Determine the [x, y] coordinate at the center of the cell enclosing the given text.  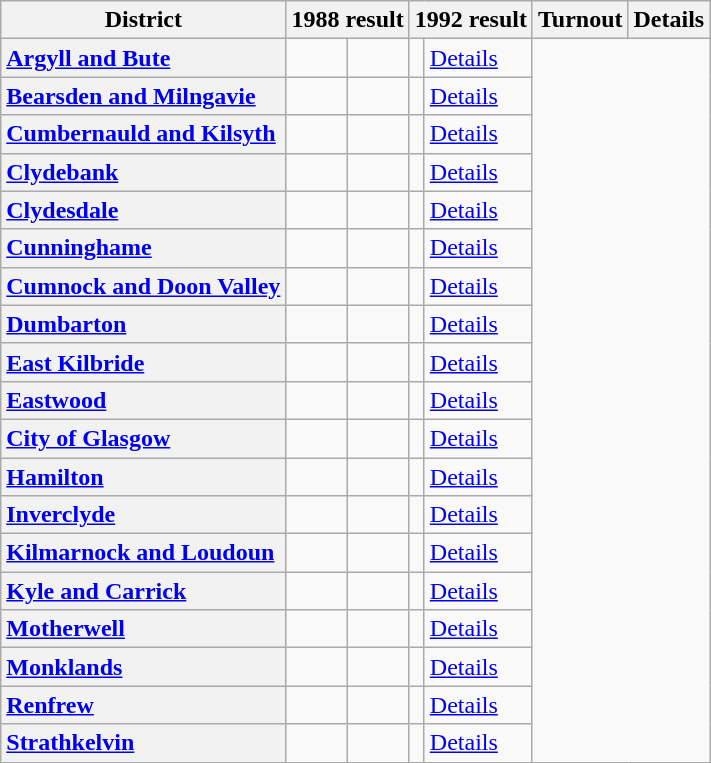
Monklands [144, 667]
Argyll and Bute [144, 58]
1988 result [348, 20]
Motherwell [144, 629]
Eastwood [144, 400]
Strathkelvin [144, 743]
Clydesdale [144, 210]
Turnout [580, 20]
Cumbernauld and Kilsyth [144, 134]
Cumnock and Doon Valley [144, 286]
District [144, 20]
Kyle and Carrick [144, 591]
1992 result [470, 20]
Dumbarton [144, 324]
Inverclyde [144, 515]
City of Glasgow [144, 438]
East Kilbride [144, 362]
Bearsden and Milngavie [144, 96]
Cunninghame [144, 248]
Clydebank [144, 172]
Hamilton [144, 477]
Renfrew [144, 705]
Kilmarnock and Loudoun [144, 553]
